Return the [x, y] coordinate for the center point of the cell that contains the specified text.  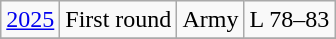
L 78–83 [290, 20]
First round [118, 20]
Army [210, 20]
2025 [30, 20]
